Locate the cell with the specified text and output its (X, Y) center coordinate. 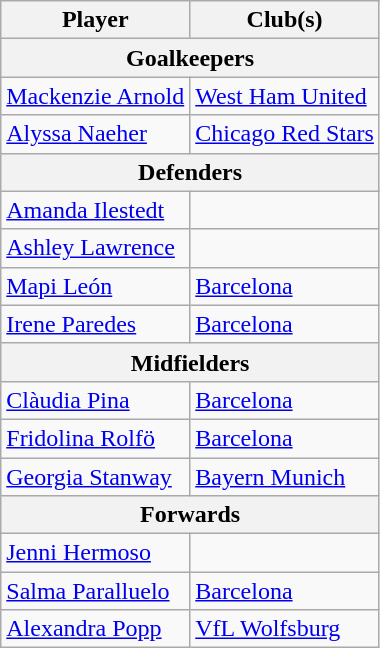
VfL Wolfsburg (285, 629)
Ashley Lawrence (96, 248)
Clàudia Pina (96, 400)
Salma Paralluelo (96, 591)
West Ham United (285, 96)
Club(s) (285, 20)
Georgia Stanway (96, 477)
Midfielders (190, 362)
Alyssa Naeher (96, 134)
Fridolina Rolfö (96, 438)
Jenni Hermoso (96, 553)
Irene Paredes (96, 324)
Mapi León (96, 286)
Goalkeepers (190, 58)
Forwards (190, 515)
Amanda Ilestedt (96, 210)
Alexandra Popp (96, 629)
Chicago Red Stars (285, 134)
Defenders (190, 172)
Bayern Munich (285, 477)
Mackenzie Arnold (96, 96)
Player (96, 20)
